Extract the [x, y] coordinate from the center of the cell holding the provided text.  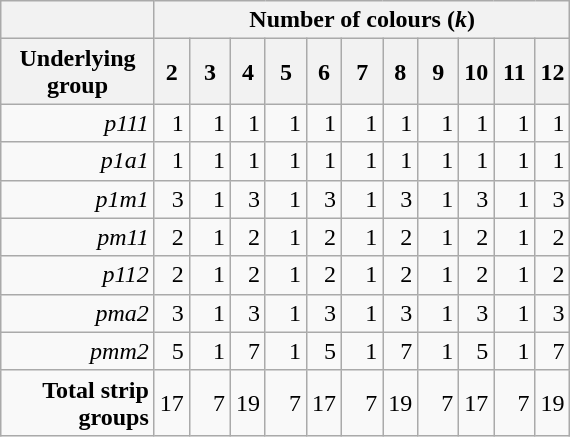
10 [476, 72]
p111 [78, 123]
4 [248, 72]
11 [514, 72]
p112 [78, 275]
12 [552, 72]
Number of colours (k) [362, 20]
pma2 [78, 313]
pmm2 [78, 351]
p1m1 [78, 199]
Underlyinggroup [78, 72]
6 [324, 72]
Total strip groups [78, 402]
p1a1 [78, 161]
9 [438, 72]
pm11 [78, 237]
8 [400, 72]
